Capture the cell that displays the provided text and extract its (x, y) central coordinate. 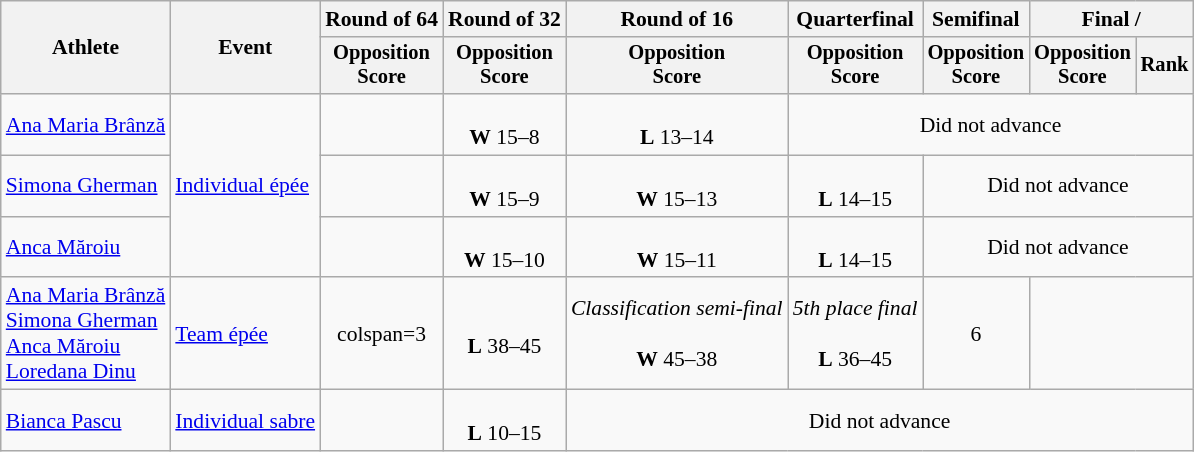
L 10–15 (504, 420)
L 38–45 (504, 334)
Anca Măroiu (86, 248)
Round of 32 (504, 19)
W 15–9 (504, 186)
Semifinal (976, 19)
5th place finalL 36–45 (856, 334)
Round of 16 (677, 19)
Individual sabre (245, 420)
Team épée (245, 334)
Quarterfinal (856, 19)
Simona Gherman (86, 186)
L 13–14 (677, 124)
Rank (1165, 66)
Event (245, 48)
Individual épée (245, 186)
W 15–11 (677, 248)
Final / (1111, 19)
Ana Maria BrânzăSimona GhermanAnca MăroiuLoredana Dinu (86, 334)
Round of 64 (382, 19)
W 15–8 (504, 124)
Bianca Pascu (86, 420)
Athlete (86, 48)
W 15–10 (504, 248)
colspan=3 (382, 334)
W 15–13 (677, 186)
6 (976, 334)
Classification semi-finalW 45–38 (677, 334)
Ana Maria Brânză (86, 124)
